Locate the cell with the specified text and output its [x, y] center coordinate. 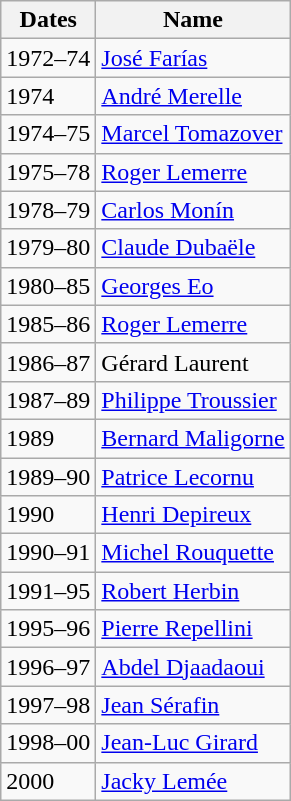
Jean Sérafin [193, 705]
1995–96 [48, 629]
Philippe Troussier [193, 400]
Claude Dubaële [193, 248]
1990–91 [48, 553]
Abdel Djaadaoui [193, 667]
Bernard Maligorne [193, 438]
1980–85 [48, 286]
1991–95 [48, 591]
Gérard Laurent [193, 362]
1974 [48, 96]
Michel Rouquette [193, 553]
Henri Depireux [193, 515]
Pierre Repellini [193, 629]
Dates [48, 20]
1974–75 [48, 134]
1997–98 [48, 705]
1998–00 [48, 743]
José Farías [193, 58]
Georges Eo [193, 286]
1978–79 [48, 210]
1985–86 [48, 324]
1975–78 [48, 172]
Jacky Lemée [193, 781]
1989 [48, 438]
Carlos Monín [193, 210]
Jean-Luc Girard [193, 743]
1990 [48, 515]
1987–89 [48, 400]
1986–87 [48, 362]
1996–97 [48, 667]
André Merelle [193, 96]
Marcel Tomazover [193, 134]
Name [193, 20]
2000 [48, 781]
1979–80 [48, 248]
Patrice Lecornu [193, 477]
Robert Herbin [193, 591]
1972–74 [48, 58]
1989–90 [48, 477]
